Return the (x, y) coordinate for the center point of the cell that contains the specified text.  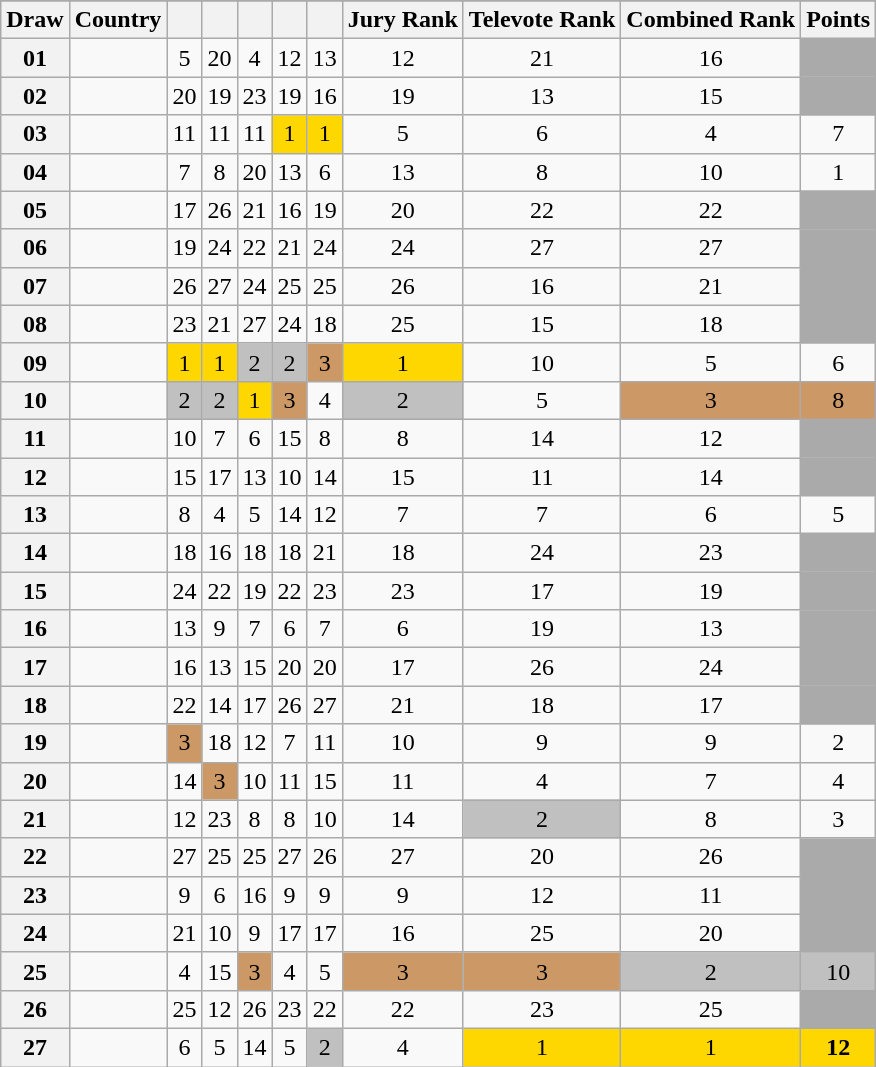
Televote Rank (542, 20)
05 (35, 210)
09 (35, 362)
06 (35, 248)
Combined Rank (711, 20)
03 (35, 134)
01 (35, 58)
07 (35, 286)
Jury Rank (402, 20)
Draw (35, 20)
Country (118, 20)
Points (838, 20)
08 (35, 324)
04 (35, 172)
02 (35, 96)
